Determine the [x, y] coordinate at the center of the cell enclosing the given text.  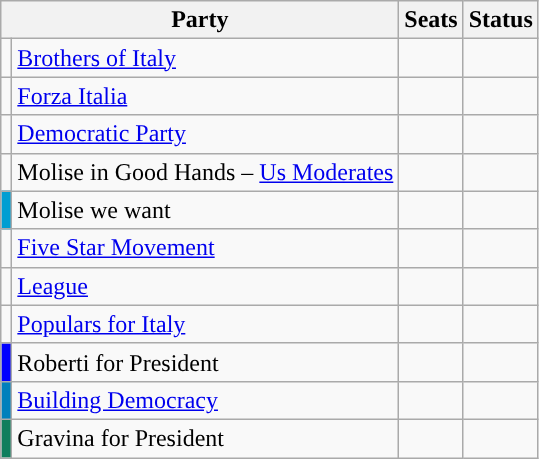
Brothers of Italy [206, 58]
Gravina for President [206, 438]
Roberti for President [206, 362]
Seats [431, 20]
Status [500, 20]
Populars for Italy [206, 324]
Molise in Good Hands – Us Moderates [206, 172]
Forza Italia [206, 96]
Democratic Party [206, 134]
Party [200, 20]
League [206, 286]
Five Star Movement [206, 248]
Building Democracy [206, 400]
Molise we want [206, 210]
